Extract the (X, Y) coordinate from the center of the cell holding the provided text.  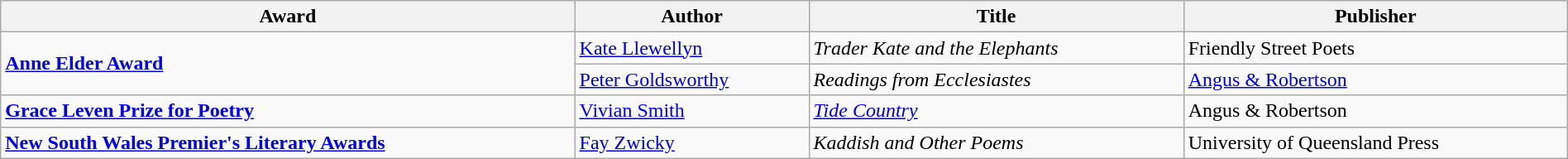
Kate Llewellyn (691, 48)
Anne Elder Award (288, 64)
Trader Kate and the Elephants (996, 48)
Author (691, 17)
Friendly Street Poets (1375, 48)
Vivian Smith (691, 111)
Title (996, 17)
Peter Goldsworthy (691, 79)
Publisher (1375, 17)
Readings from Ecclesiastes (996, 79)
Kaddish and Other Poems (996, 142)
Tide Country (996, 111)
University of Queensland Press (1375, 142)
Fay Zwicky (691, 142)
Grace Leven Prize for Poetry (288, 111)
New South Wales Premier's Literary Awards (288, 142)
Award (288, 17)
